Return (X, Y) of the center of cell containing provided text 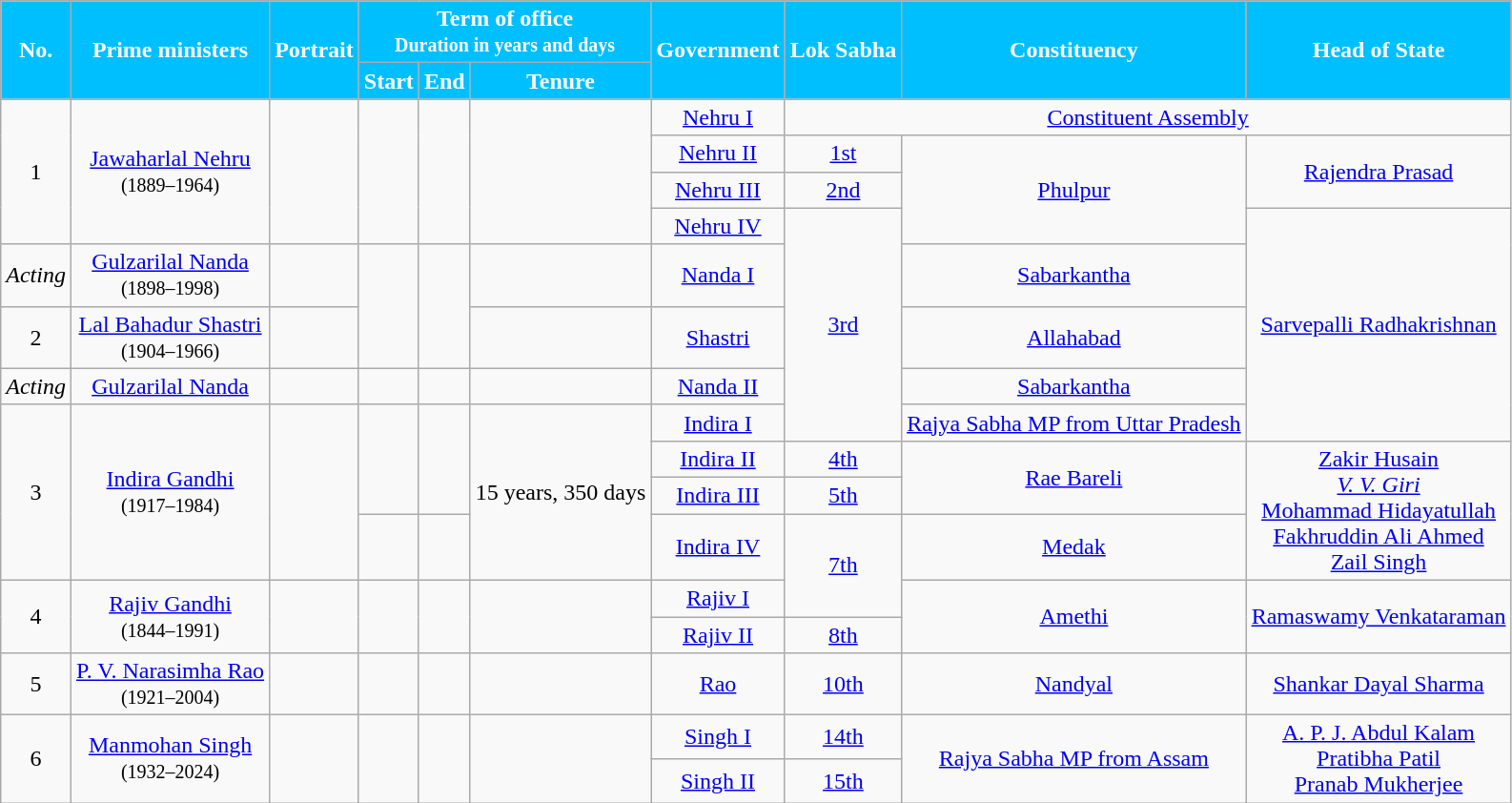
Nehru I (718, 117)
Constituent Assembly (1148, 117)
A. P. J. Abdul KalamPratibha PatilPranab Mukherjee (1379, 759)
Indira I (718, 422)
5th (843, 495)
Singh I (718, 737)
Indira II (718, 459)
Rajya Sabha MP from Assam (1073, 759)
3rd (843, 324)
Nanda II (718, 386)
3 (36, 492)
Nandyal (1073, 685)
Lal Bahadur Shastri(1904–1966) (170, 338)
P. V. Narasimha Rao(1921–2004) (170, 685)
Rajiv Gandhi(1844–1991) (170, 616)
1 (36, 172)
Nehru IV (718, 226)
Gulzarilal Nanda (170, 386)
Sarvepalli Radhakrishnan (1379, 324)
15th (843, 781)
Gulzarilal Nanda(1898–1998) (170, 275)
1st (843, 154)
14th (843, 737)
7th (843, 565)
Rajendra Prasad (1379, 172)
4th (843, 459)
Portrait (315, 50)
Rae Bareli (1073, 477)
Allahabad (1073, 338)
Phulpur (1073, 190)
Amethi (1073, 616)
Tenure (561, 81)
6 (36, 759)
Rajiv I (718, 598)
Ramaswamy Venkataraman (1379, 616)
Indira III (718, 495)
10th (843, 685)
No. (36, 50)
Constituency (1073, 50)
End (444, 81)
Jawaharlal Nehru(1889–1964) (170, 172)
Indira IV (718, 546)
Start (389, 81)
Medak (1073, 546)
Prime ministers (170, 50)
2nd (843, 190)
4 (36, 616)
Nanda I (718, 275)
2 (36, 338)
Indira Gandhi(1917–1984) (170, 492)
Rajiv II (718, 634)
Head of State (1379, 50)
Government (718, 50)
Singh II (718, 781)
Nehru II (718, 154)
5 (36, 685)
Shastri (718, 338)
Term of officeDuration in years and days (505, 32)
Shankar Dayal Sharma (1379, 685)
15 years, 350 days (561, 492)
Zakir HusainV. V. GiriMohammad HidayatullahFakhruddin Ali AhmedZail Singh (1379, 510)
Manmohan Singh(1932–2024) (170, 759)
Nehru III (718, 190)
Lok Sabha (843, 50)
8th (843, 634)
Rajya Sabha MP from Uttar Pradesh (1073, 422)
Rao (718, 685)
